For the text-containing cell, return its midpoint in (X, Y) coordinate format. 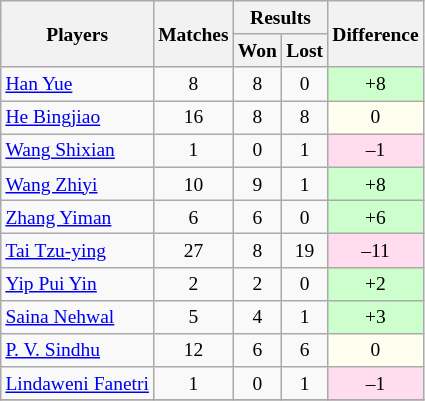
He Bingjiao (78, 118)
4 (257, 316)
9 (257, 184)
16 (194, 118)
Won (257, 50)
+3 (376, 316)
12 (194, 350)
+2 (376, 284)
5 (194, 316)
Yip Pui Yin (78, 284)
Matches (194, 34)
+6 (376, 216)
Wang Shixian (78, 150)
Saina Nehwal (78, 316)
Lost (305, 50)
Tai Tzu-ying (78, 250)
Zhang Yiman (78, 216)
Wang Zhiyi (78, 184)
P. V. Sindhu (78, 350)
Results (280, 18)
–11 (376, 250)
19 (305, 250)
Difference (376, 34)
10 (194, 184)
Lindaweni Fanetri (78, 384)
27 (194, 250)
Players (78, 34)
Han Yue (78, 84)
